Scan for the cell matching the given text and deliver its [X, Y] coordinate at center. 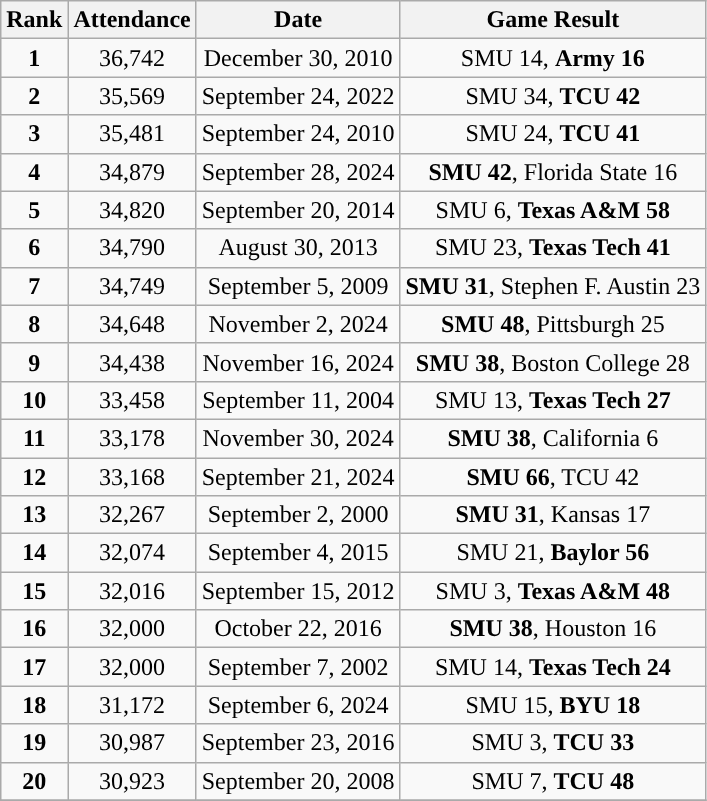
18 [34, 705]
11 [34, 438]
1 [34, 58]
September 24, 2010 [298, 134]
34,749 [132, 286]
September 28, 2024 [298, 172]
33,168 [132, 477]
Date [298, 20]
September 21, 2024 [298, 477]
4 [34, 172]
SMU 23, Texas Tech 41 [553, 248]
September 5, 2009 [298, 286]
October 22, 2016 [298, 629]
September 7, 2002 [298, 667]
10 [34, 400]
34,790 [132, 248]
36,742 [132, 58]
15 [34, 591]
SMU 3, TCU 33 [553, 743]
20 [34, 781]
35,481 [132, 134]
34,648 [132, 324]
September 23, 2016 [298, 743]
September 4, 2015 [298, 553]
16 [34, 629]
Rank [34, 20]
35,569 [132, 96]
December 30, 2010 [298, 58]
September 24, 2022 [298, 96]
3 [34, 134]
September 20, 2014 [298, 210]
30,923 [132, 781]
SMU 38, Houston 16 [553, 629]
32,267 [132, 515]
November 30, 2024 [298, 438]
September 2, 2000 [298, 515]
SMU 34, TCU 42 [553, 96]
September 20, 2008 [298, 781]
33,178 [132, 438]
SMU 21, Baylor 56 [553, 553]
6 [34, 248]
31,172 [132, 705]
SMU 3, Texas A&M 48 [553, 591]
November 2, 2024 [298, 324]
SMU 38, Boston College 28 [553, 362]
8 [34, 324]
September 11, 2004 [298, 400]
November 16, 2024 [298, 362]
SMU 14, Texas Tech 24 [553, 667]
SMU 42, Florida State 16 [553, 172]
SMU 66, TCU 42 [553, 477]
SMU 13, Texas Tech 27 [553, 400]
SMU 24, TCU 41 [553, 134]
34,879 [132, 172]
SMU 14, Army 16 [553, 58]
Attendance [132, 20]
30,987 [132, 743]
32,074 [132, 553]
33,458 [132, 400]
7 [34, 286]
34,820 [132, 210]
SMU 31, Kansas 17 [553, 515]
September 15, 2012 [298, 591]
September 6, 2024 [298, 705]
SMU 15, BYU 18 [553, 705]
SMU 48, Pittsburgh 25 [553, 324]
2 [34, 96]
August 30, 2013 [298, 248]
SMU 7, TCU 48 [553, 781]
32,016 [132, 591]
9 [34, 362]
14 [34, 553]
SMU 6, Texas A&M 58 [553, 210]
5 [34, 210]
13 [34, 515]
34,438 [132, 362]
SMU 38, California 6 [553, 438]
17 [34, 667]
12 [34, 477]
Game Result [553, 20]
19 [34, 743]
SMU 31, Stephen F. Austin 23 [553, 286]
